Scan for the cell matching the given text and deliver its [X, Y] coordinate at center. 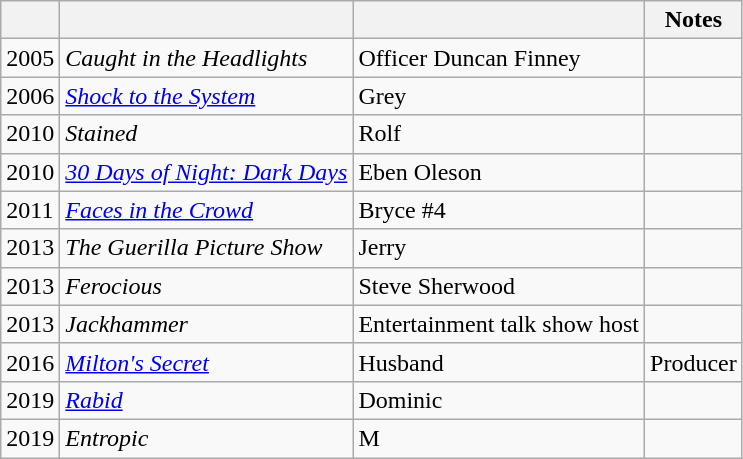
Jerry [499, 248]
M [499, 438]
Entertainment talk show host [499, 324]
Husband [499, 362]
Bryce #4 [499, 210]
Steve Sherwood [499, 286]
Faces in the Crowd [206, 210]
Dominic [499, 400]
Grey [499, 96]
2016 [30, 362]
Shock to the System [206, 96]
2011 [30, 210]
Notes [694, 20]
Eben Oleson [499, 172]
Entropic [206, 438]
Jackhammer [206, 324]
Caught in the Headlights [206, 58]
Stained [206, 134]
Milton's Secret [206, 362]
Rabid [206, 400]
2005 [30, 58]
Rolf [499, 134]
30 Days of Night: Dark Days [206, 172]
Officer Duncan Finney [499, 58]
The Guerilla Picture Show [206, 248]
2006 [30, 96]
Producer [694, 362]
Ferocious [206, 286]
